Output the [X, Y] coordinate of the center of the cell containing the given text.  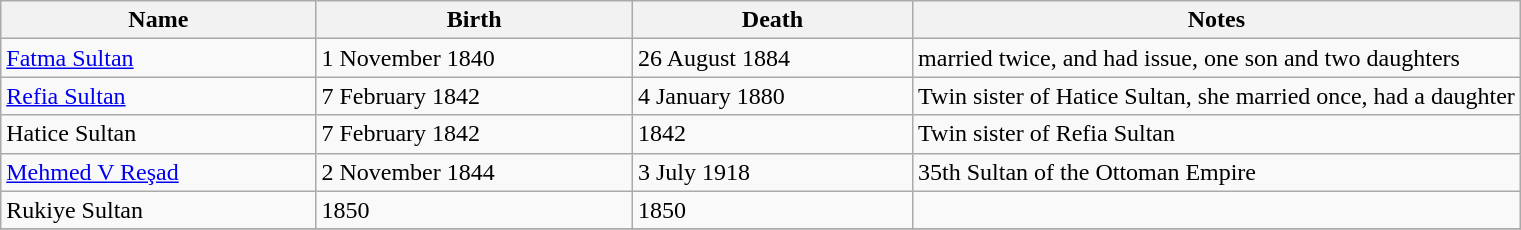
Notes [1217, 20]
2 November 1844 [474, 172]
Mehmed V Reşad [158, 172]
1842 [772, 134]
35th Sultan of the Ottoman Empire [1217, 172]
Rukiye Sultan [158, 210]
married twice, and had issue, one son and two daughters [1217, 58]
Twin sister of Refia Sultan [1217, 134]
Fatma Sultan [158, 58]
Name [158, 20]
Twin sister of Hatice Sultan, she married once, had a daughter [1217, 96]
1 November 1840 [474, 58]
26 August 1884 [772, 58]
4 January 1880 [772, 96]
3 July 1918 [772, 172]
Hatice Sultan [158, 134]
Death [772, 20]
Refia Sultan [158, 96]
Birth [474, 20]
